From the cell containing the given text, extract its center point as [x, y] coordinate. 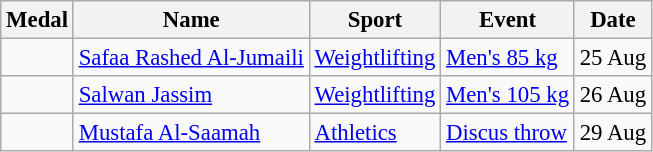
Men's 85 kg [508, 58]
Discus throw [508, 133]
Event [508, 20]
25 Aug [612, 58]
Date [612, 20]
Name [191, 20]
Sport [375, 20]
Safaa Rashed Al-Jumaili [191, 58]
Medal [38, 20]
Salwan Jassim [191, 95]
Athletics [375, 133]
Mustafa Al-Saamah [191, 133]
Men's 105 kg [508, 95]
29 Aug [612, 133]
26 Aug [612, 95]
